Extract the [X, Y] coordinate from the center of the cell holding the provided text.  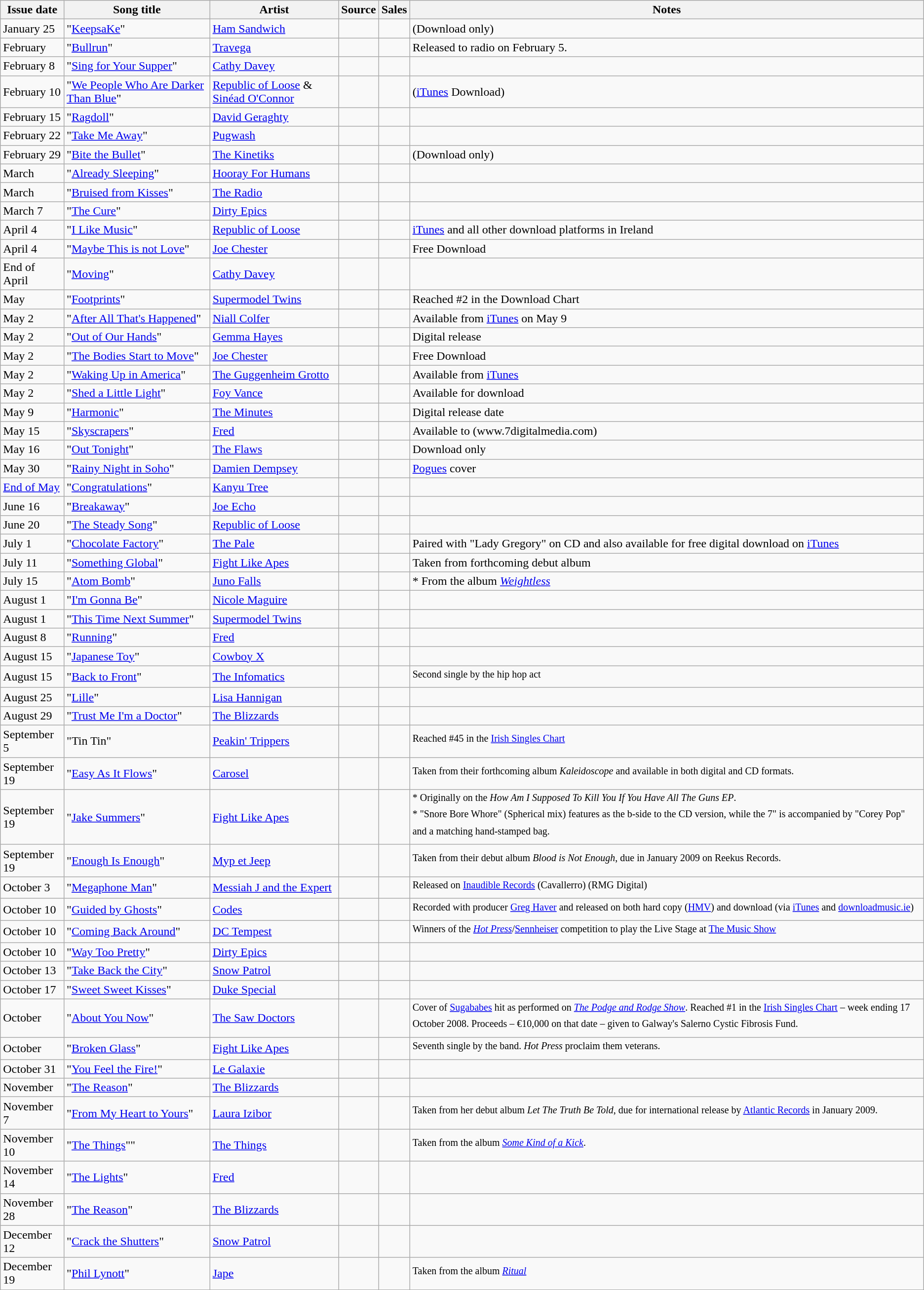
July 15 [33, 581]
"Take Back the City" [137, 971]
Carosel [274, 774]
"Phil Lynott" [137, 1273]
"Jake Summers" [137, 817]
"Chocolate Factory" [137, 543]
"Footprints" [137, 300]
Digital release date [666, 412]
End of April [33, 274]
February 10 [33, 92]
November 14 [33, 1177]
September 5 [33, 741]
Issue date [33, 10]
May 9 [33, 412]
June 16 [33, 506]
"We People Who Are Darker Than Blue" [137, 92]
"Rainy Night in Soho" [137, 468]
Myp et Jeep [274, 861]
* From the album Weightless [666, 581]
"Trust Me I'm a Doctor" [137, 716]
David Geraghty [274, 117]
"You Feel the Fire!" [137, 1069]
End of May [33, 487]
August 29 [33, 716]
"Easy As It Flows" [137, 774]
Digital release [666, 337]
Lisa Hannigan [274, 697]
"Breakaway" [137, 506]
Reached #45 in the Irish Singles Chart [666, 741]
Taken from her debut album Let The Truth Be Told, due for international release by Atlantic Records in January 2009. [666, 1113]
"Way Too Pretty" [137, 952]
"Sweet Sweet Kisses" [137, 989]
Messiah J and the Expert [274, 887]
May 16 [33, 450]
Taken from their debut album Blood is Not Enough, due in January 2009 on Reekus Records. [666, 861]
The Radio [274, 192]
The Minutes [274, 412]
"Something Global" [137, 562]
"From My Heart to Yours" [137, 1113]
February [33, 47]
Pogues cover [666, 468]
Niall Colfer [274, 318]
Cowboy X [274, 656]
December 19 [33, 1273]
"This Time Next Summer" [137, 619]
Song title [137, 10]
"Harmonic" [137, 412]
"Enough Is Enough" [137, 861]
November 28 [33, 1209]
"Megaphone Man" [137, 887]
Taken from the album Some Kind of a Kick. [666, 1145]
Winners of the Hot Press/Sennheiser competition to play the Live Stage at The Music Show [666, 932]
Joe Echo [274, 506]
June 20 [33, 525]
Foy Vance [274, 393]
"Bruised from Kisses" [137, 192]
"Sing for Your Supper" [137, 66]
"Moving" [137, 274]
October 17 [33, 989]
Travega [274, 47]
The Things [274, 1145]
"Ragdoll" [137, 117]
"Skyscrapers" [137, 431]
Source [358, 10]
(iTunes Download) [666, 92]
"Already Sleeping" [137, 173]
March 7 [33, 211]
Sales [394, 10]
November 7 [33, 1113]
February 15 [33, 117]
August 25 [33, 697]
Pugwash [274, 136]
Nicole Maguire [274, 600]
February 8 [33, 66]
October 3 [33, 887]
Artist [274, 10]
July 11 [33, 562]
"Waking Up in America" [137, 375]
November 10 [33, 1145]
Kanyu Tree [274, 487]
Available to (www.7digitalmedia.com) [666, 431]
"After All That's Happened" [137, 318]
The Infomatics [274, 677]
"The Lights" [137, 1177]
October 13 [33, 971]
August 8 [33, 638]
Taken from the album Ritual [666, 1273]
"Back to Front" [137, 677]
"Bite the Bullet" [137, 154]
The Kinetiks [274, 154]
"Take Me Away" [137, 136]
"Guided by Ghosts" [137, 910]
Juno Falls [274, 581]
February 22 [33, 136]
"Crack the Shutters" [137, 1242]
December 12 [33, 1242]
"About You Now" [137, 1018]
Duke Special [274, 989]
Jape [274, 1273]
"KeepsaKe" [137, 29]
May [33, 300]
Paired with "Lady Gregory" on CD and also available for free digital download on iTunes [666, 543]
"I'm Gonna Be" [137, 600]
Download only [666, 450]
"The Things"" [137, 1145]
Released on Inaudible Records (Cavallerro) (RMG Digital) [666, 887]
DC Tempest [274, 932]
Available for download [666, 393]
"Out of Our Hands" [137, 337]
The Pale [274, 543]
Taken from forthcoming debut album [666, 562]
Ham Sandwich [274, 29]
Available from iTunes on May 9 [666, 318]
Peakin' Trippers [274, 741]
The Guggenheim Grotto [274, 375]
"Running" [137, 638]
May 30 [33, 468]
"Maybe This is not Love" [137, 248]
Hooray For Humans [274, 173]
"Japanese Toy" [137, 656]
Taken from their forthcoming album Kaleidoscope and available in both digital and CD formats. [666, 774]
Seventh single by the band. Hot Press proclaim them veterans. [666, 1048]
"Atom Bomb" [137, 581]
Laura Izibor [274, 1113]
July 1 [33, 543]
May 15 [33, 431]
Available from iTunes [666, 375]
"Broken Glass" [137, 1048]
Recorded with producer Greg Haver and released on both hard copy (HMV) and download (via iTunes and downloadmusic.ie) [666, 910]
Notes [666, 10]
"The Cure" [137, 211]
Republic of Loose & Sinéad O'Connor [274, 92]
"The Bodies Start to Move" [137, 356]
The Flaws [274, 450]
Gemma Hayes [274, 337]
"Bullrun" [137, 47]
iTunes and all other download platforms in Ireland [666, 229]
"Shed a Little Light" [137, 393]
Codes [274, 910]
October 31 [33, 1069]
"Tin Tin" [137, 741]
"Congratulations" [137, 487]
The Saw Doctors [274, 1018]
"Lille" [137, 697]
Second single by the hip hop act [666, 677]
Reached #2 in the Download Chart [666, 300]
Le Galaxie [274, 1069]
February 29 [33, 154]
Released to radio on February 5. [666, 47]
Damien Dempsey [274, 468]
"Coming Back Around" [137, 932]
"The Steady Song" [137, 525]
January 25 [33, 29]
"Out Tonight" [137, 450]
November [33, 1088]
"I Like Music" [137, 229]
